For the text-containing cell, return its midpoint in (x, y) coordinate format. 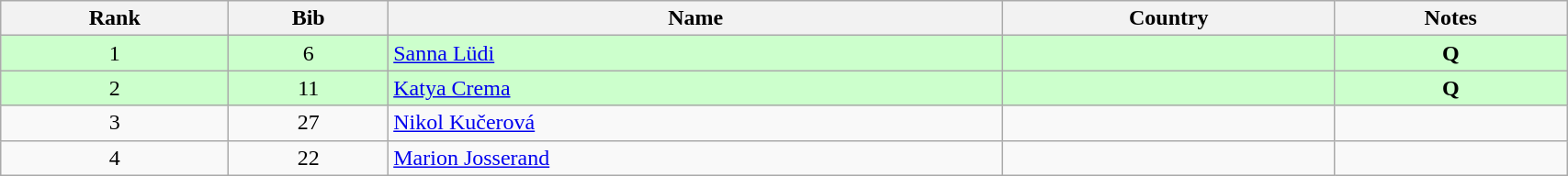
Country (1168, 18)
Bib (309, 18)
6 (309, 53)
4 (115, 158)
27 (309, 123)
22 (309, 158)
Sanna Lüdi (696, 53)
Katya Crema (696, 88)
Notes (1451, 18)
Name (696, 18)
Marion Josserand (696, 158)
3 (115, 123)
1 (115, 53)
2 (115, 88)
Rank (115, 18)
Nikol Kučerová (696, 123)
11 (309, 88)
